From the cell containing the given text, extract its center point as (x, y) coordinate. 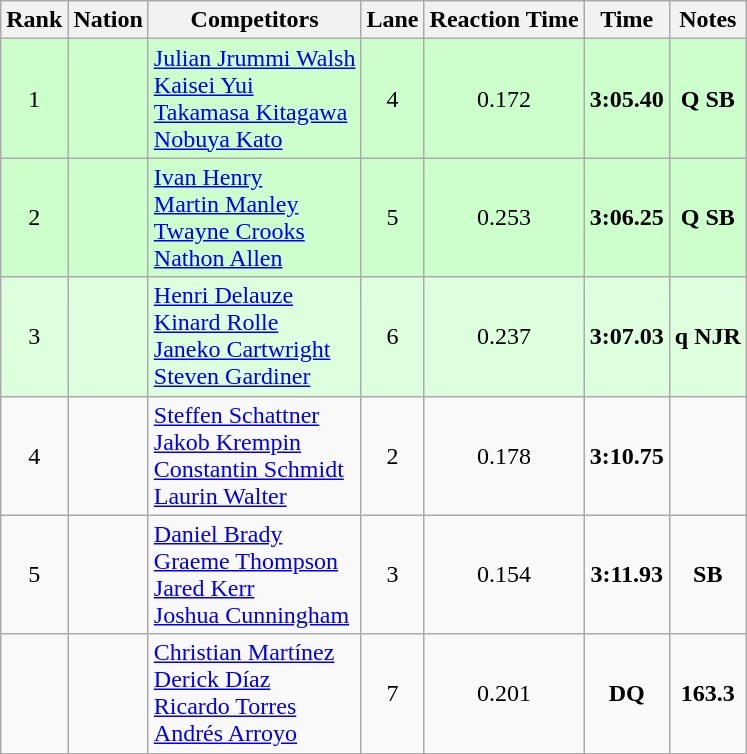
6 (392, 336)
Rank (34, 20)
0.201 (504, 694)
Christian MartínezDerick DíazRicardo TorresAndrés Arroyo (254, 694)
0.154 (504, 574)
SB (708, 574)
0.237 (504, 336)
Competitors (254, 20)
3:05.40 (626, 98)
Steffen SchattnerJakob KrempinConstantin SchmidtLaurin Walter (254, 456)
Time (626, 20)
3:10.75 (626, 456)
0.172 (504, 98)
Henri DelauzeKinard RolleJaneko CartwrightSteven Gardiner (254, 336)
Ivan HenryMartin ManleyTwayne CrooksNathon Allen (254, 218)
3:06.25 (626, 218)
Nation (108, 20)
Daniel BradyGraeme ThompsonJared KerrJoshua Cunningham (254, 574)
163.3 (708, 694)
0.178 (504, 456)
Lane (392, 20)
Reaction Time (504, 20)
0.253 (504, 218)
3:11.93 (626, 574)
q NJR (708, 336)
Julian Jrummi WalshKaisei YuiTakamasa KitagawaNobuya Kato (254, 98)
3:07.03 (626, 336)
DQ (626, 694)
1 (34, 98)
7 (392, 694)
Notes (708, 20)
